Return the [x, y] coordinate for the center point of the cell that contains the specified text.  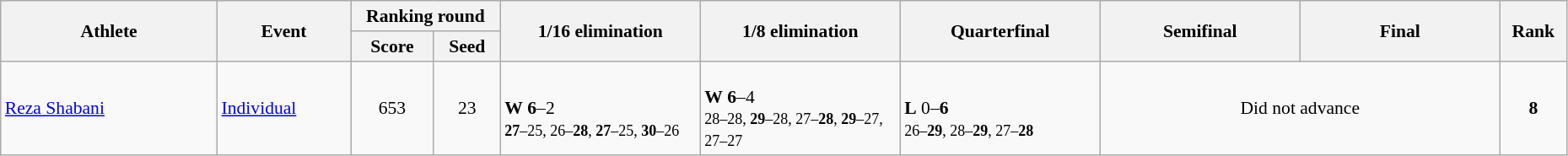
1/8 elimination [800, 30]
Semifinal [1199, 30]
23 [467, 108]
Athlete [110, 30]
Score [393, 46]
W 6–428–28, 29–28, 27–28, 29–27, 27–27 [800, 108]
L 0–626–29, 28–29, 27–28 [1000, 108]
Event [284, 30]
Final [1400, 30]
Did not advance [1300, 108]
8 [1533, 108]
Quarterfinal [1000, 30]
1/16 elimination [601, 30]
653 [393, 108]
W 6–227–25, 26–28, 27–25, 30–26 [601, 108]
Rank [1533, 30]
Seed [467, 46]
Ranking round [426, 16]
Reza Shabani [110, 108]
Individual [284, 108]
